Detect which cell encompasses the target text, then output its (X, Y) center coordinate. 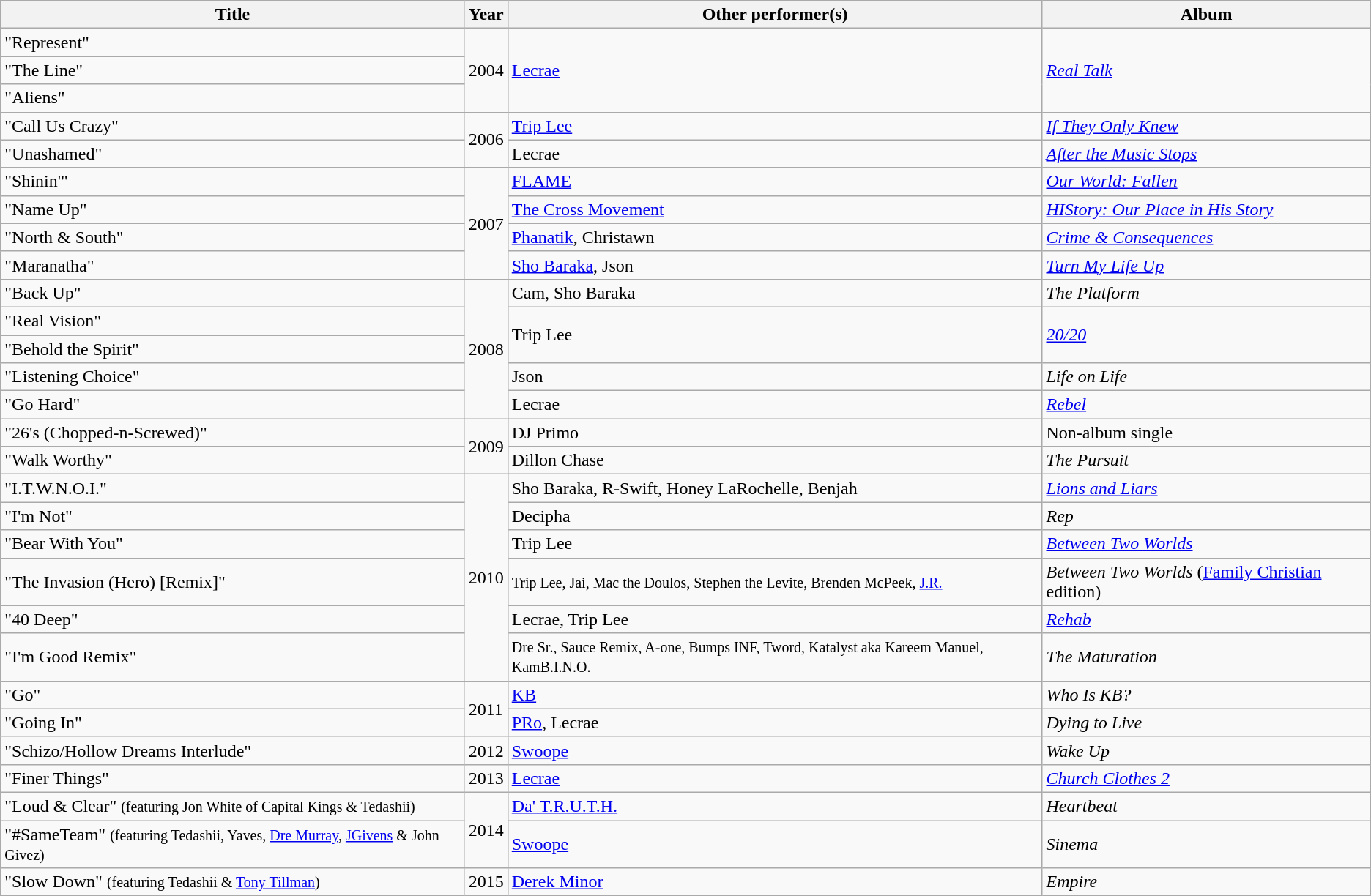
Our World: Fallen (1206, 182)
2011 (486, 709)
"Behold the Spirit" (233, 349)
Phanatik, Christawn (775, 237)
"North & South" (233, 237)
Empire (1206, 882)
"The Line" (233, 70)
Dre Sr., Sauce Remix, A-one, Bumps INF, Tword, Katalyst aka Kareem Manuel, KamB.I.N.O. (775, 657)
Real Talk (1206, 70)
Album (1206, 15)
Between Two Worlds (Family Christian edition) (1206, 581)
If They Only Knew (1206, 126)
Heartbeat (1206, 806)
2009 (486, 447)
"I'm Good Remix" (233, 657)
2004 (486, 70)
"Slow Down" (featuring Tedashii & Tony Tillman) (233, 882)
"Shinin'" (233, 182)
2007 (486, 223)
DJ Primo (775, 433)
"Going In" (233, 723)
"I'm Not" (233, 516)
2008 (486, 348)
Wake Up (1206, 750)
"I.T.W.N.O.I." (233, 488)
"Bear With You" (233, 544)
"Name Up" (233, 209)
2012 (486, 750)
"Walk Worthy" (233, 460)
Title (233, 15)
Other performer(s) (775, 15)
"Aliens" (233, 98)
"Finer Things" (233, 778)
Trip Lee, Jai, Mac the Doulos, Stephen the Levite, Brenden McPeek, J.R. (775, 581)
"#SameTeam" (featuring Tedashii, Yaves, Dre Murray, JGivens & John Givez) (233, 843)
The Platform (1206, 293)
2010 (486, 578)
FLAME (775, 182)
Da' T.R.U.T.H. (775, 806)
Sho Baraka, Json (775, 265)
Decipha (775, 516)
After the Music Stops (1206, 154)
HIStory: Our Place in His Story (1206, 209)
Sinema (1206, 843)
Crime & Consequences (1206, 237)
Church Clothes 2 (1206, 778)
The Maturation (1206, 657)
"Maranatha" (233, 265)
Lecrae, Trip Lee (775, 619)
Life on Life (1206, 377)
"Represent" (233, 42)
"Real Vision" (233, 321)
"40 Deep" (233, 619)
Rebel (1206, 405)
2006 (486, 140)
"Schizo/Hollow Dreams Interlude" (233, 750)
"Listening Choice" (233, 377)
Sho Baraka, R-Swift, Honey LaRochelle, Benjah (775, 488)
Year (486, 15)
"The Invasion (Hero) [Remix]" (233, 581)
Rehab (1206, 619)
The Cross Movement (775, 209)
Rep (1206, 516)
KB (775, 695)
Cam, Sho Baraka (775, 293)
"Call Us Crazy" (233, 126)
Lions and Liars (1206, 488)
PRo, Lecrae (775, 723)
"26's (Chopped-n-Screwed)" (233, 433)
Dillon Chase (775, 460)
Dying to Live (1206, 723)
"Back Up" (233, 293)
2013 (486, 778)
Who Is KB? (1206, 695)
"Unashamed" (233, 154)
2014 (486, 830)
Non-album single (1206, 433)
Json (775, 377)
Between Two Worlds (1206, 544)
"Go Hard" (233, 405)
Turn My Life Up (1206, 265)
2015 (486, 882)
The Pursuit (1206, 460)
"Go" (233, 695)
Derek Minor (775, 882)
20/20 (1206, 335)
"Loud & Clear" (featuring Jon White of Capital Kings & Tedashii) (233, 806)
